Output the [X, Y] coordinate of the center of the cell containing the given text.  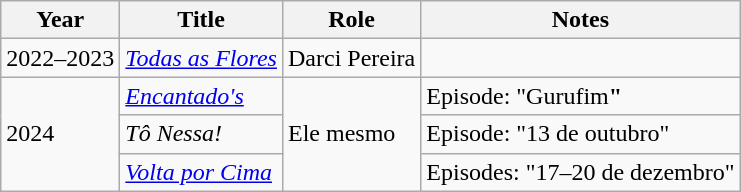
Darci Pereira [351, 58]
Encantado's [202, 96]
Notes [580, 20]
2024 [60, 134]
Title [202, 20]
Tô Nessa! [202, 134]
2022–2023 [60, 58]
Episode: "13 de outubro" [580, 134]
Volta por Cima [202, 172]
Episodes: "17–20 de dezembro" [580, 172]
Episode: "Gurufim" [580, 96]
Todas as Flores [202, 58]
Ele mesmo [351, 134]
Year [60, 20]
Role [351, 20]
